Locate the cell with the specified text and output its [x, y] center coordinate. 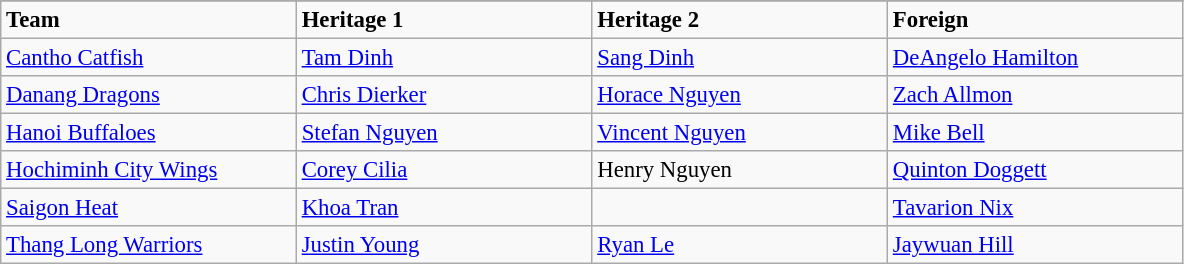
Team [149, 20]
Quinton Doggett [1036, 170]
Saigon Heat [149, 208]
Jaywuan Hill [1036, 245]
Zach Allmon [1036, 95]
Heritage 1 [444, 20]
Chris Dierker [444, 95]
Mike Bell [1036, 133]
Horace Nguyen [740, 95]
Sang Dinh [740, 58]
Tam Dinh [444, 58]
Khoa Tran [444, 208]
Heritage 2 [740, 20]
Justin Young [444, 245]
Foreign [1036, 20]
Tavarion Nix [1036, 208]
Stefan Nguyen [444, 133]
DeAngelo Hamilton [1036, 58]
Hochiminh City Wings [149, 170]
Hanoi Buffaloes [149, 133]
Corey Cilia [444, 170]
Cantho Catfish [149, 58]
Vincent Nguyen [740, 133]
Ryan Le [740, 245]
Danang Dragons [149, 95]
Henry Nguyen [740, 170]
Thang Long Warriors [149, 245]
